Detect which cell encompasses the target text, then output its (x, y) center coordinate. 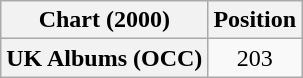
UK Albums (OCC) (104, 58)
Position (255, 20)
Chart (2000) (104, 20)
203 (255, 58)
